Scan for the cell matching the given text and deliver its (x, y) coordinate at center. 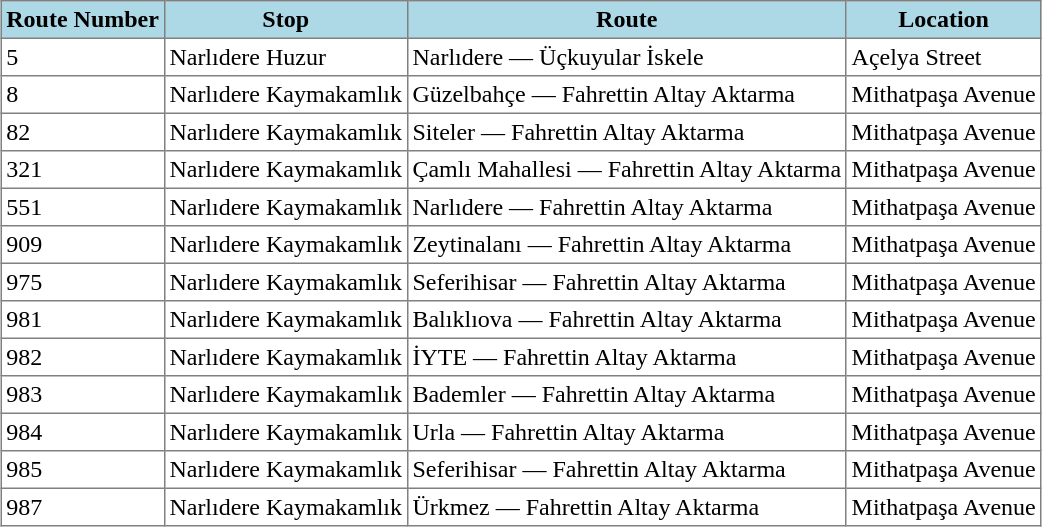
Siteler — Fahrettin Altay Aktarma (626, 132)
Stop (286, 20)
983 (82, 395)
8 (82, 95)
985 (82, 470)
909 (82, 245)
551 (82, 207)
İYTE — Fahrettin Altay Aktarma (626, 357)
Bademler — Fahrettin Altay Aktarma (626, 395)
Narlıdere Huzur (286, 57)
984 (82, 432)
Narlıdere — Fahrettin Altay Aktarma (626, 207)
975 (82, 282)
321 (82, 170)
Zeytinalanı — Fahrettin Altay Aktarma (626, 245)
982 (82, 357)
981 (82, 320)
Urla — Fahrettin Altay Aktarma (626, 432)
Narlıdere — Üçkuyular İskele (626, 57)
Ürkmez — Fahrettin Altay Aktarma (626, 507)
Çamlı Mahallesi — Fahrettin Altay Aktarma (626, 170)
5 (82, 57)
987 (82, 507)
Güzelbahçe — Fahrettin Altay Aktarma (626, 95)
Route Number (82, 20)
Açelya Street (944, 57)
82 (82, 132)
Route (626, 20)
Balıklıova — Fahrettin Altay Aktarma (626, 320)
Location (944, 20)
